Search for the cell housing the specified text and yield its (X, Y) center coordinate. 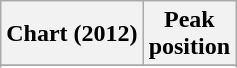
Chart (2012) (72, 34)
Peakposition (189, 34)
